Identify which cell holds the provided text, then report its (x, y) central coordinate. 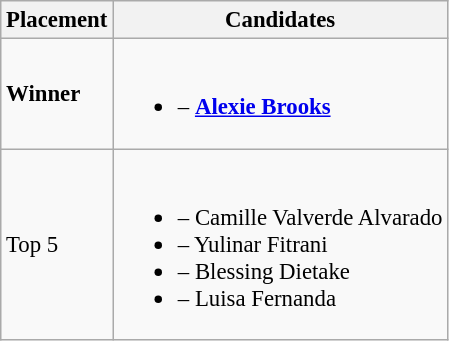
– Camille Valverde Alvarado – Yulinar Fitrani – Blessing Dietake – Luisa Fernanda (280, 244)
Winner (57, 94)
– Alexie Brooks (280, 94)
Top 5 (57, 244)
Candidates (280, 20)
Placement (57, 20)
